Capture the cell that displays the provided text and extract its (X, Y) central coordinate. 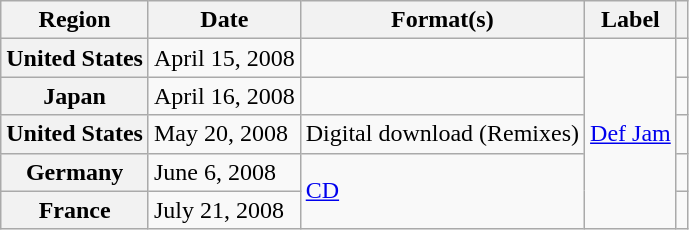
July 21, 2008 (224, 210)
CD (442, 191)
France (75, 210)
Japan (75, 96)
Def Jam (631, 134)
April 16, 2008 (224, 96)
May 20, 2008 (224, 134)
Germany (75, 172)
Date (224, 20)
April 15, 2008 (224, 58)
June 6, 2008 (224, 172)
Format(s) (442, 20)
Label (631, 20)
Digital download (Remixes) (442, 134)
Region (75, 20)
